Scan for the cell matching the given text and deliver its [x, y] coordinate at center. 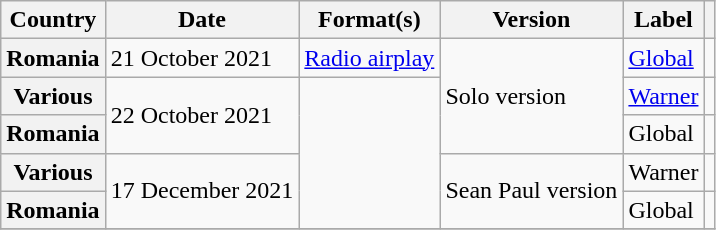
Version [532, 20]
Country [53, 20]
17 December 2021 [202, 191]
Radio airplay [370, 58]
Date [202, 20]
Format(s) [370, 20]
21 October 2021 [202, 58]
Sean Paul version [532, 191]
Label [664, 20]
Solo version [532, 96]
22 October 2021 [202, 115]
